Search for the cell housing the specified text and yield its (X, Y) center coordinate. 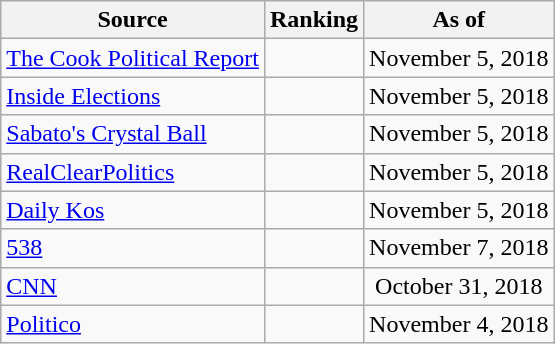
Sabato's Crystal Ball (133, 134)
Daily Kos (133, 210)
Politico (133, 324)
Inside Elections (133, 96)
The Cook Political Report (133, 58)
November 7, 2018 (459, 248)
November 4, 2018 (459, 324)
CNN (133, 286)
RealClearPolitics (133, 172)
Source (133, 20)
As of (459, 20)
Ranking (314, 20)
538 (133, 248)
October 31, 2018 (459, 286)
